Return the [x, y] coordinate for the center point of the cell that contains the specified text.  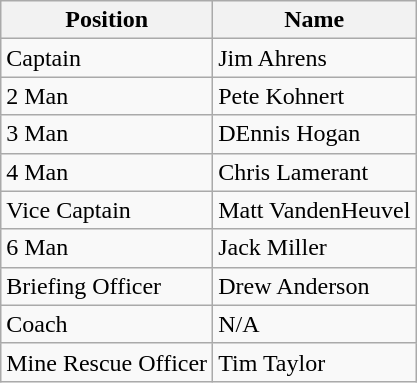
6 Man [107, 248]
Drew Anderson [314, 286]
N/A [314, 324]
Chris Lamerant [314, 172]
Briefing Officer [107, 286]
Coach [107, 324]
Captain [107, 58]
4 Man [107, 172]
2 Man [107, 96]
Matt VandenHeuvel [314, 210]
DEnnis Hogan [314, 134]
Pete Kohnert [314, 96]
Jack Miller [314, 248]
Name [314, 20]
Jim Ahrens [314, 58]
Tim Taylor [314, 362]
Position [107, 20]
Mine Rescue Officer [107, 362]
Vice Captain [107, 210]
3 Man [107, 134]
